Extract the (X, Y) coordinate from the center of the cell holding the provided text.  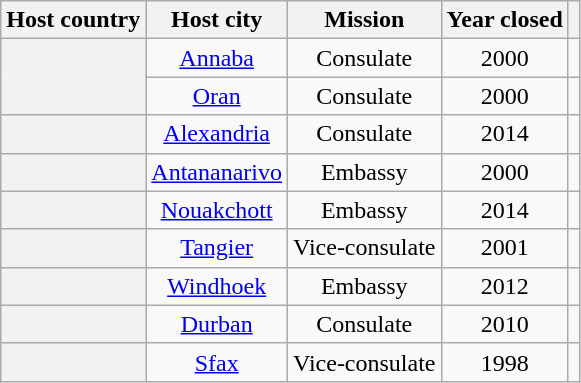
Annaba (217, 58)
1998 (504, 362)
Sfax (217, 362)
Tangier (217, 248)
Antananarivo (217, 172)
Windhoek (217, 286)
Host country (74, 20)
Alexandria (217, 134)
2001 (504, 248)
Oran (217, 96)
Mission (364, 20)
Nouakchott (217, 210)
Durban (217, 324)
Year closed (504, 20)
2012 (504, 286)
2010 (504, 324)
Host city (217, 20)
